Output the [X, Y] coordinate of the center of the cell containing the given text.  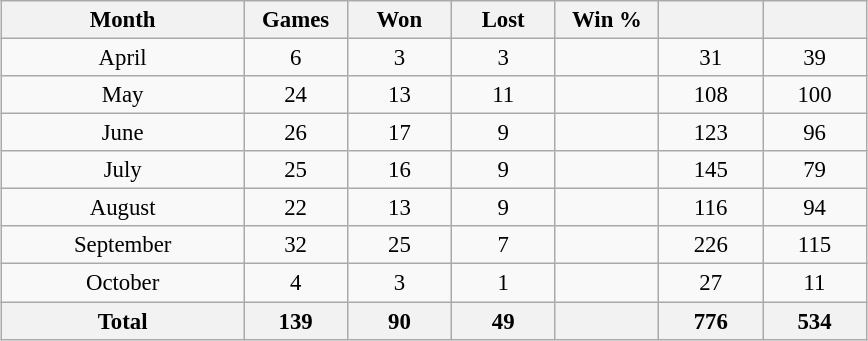
September [123, 245]
776 [711, 321]
16 [399, 170]
534 [815, 321]
June [123, 133]
24 [296, 95]
17 [399, 133]
100 [815, 95]
26 [296, 133]
August [123, 208]
108 [711, 95]
27 [711, 283]
April [123, 57]
139 [296, 321]
123 [711, 133]
32 [296, 245]
Win % [607, 20]
226 [711, 245]
115 [815, 245]
Games [296, 20]
145 [711, 170]
49 [503, 321]
79 [815, 170]
94 [815, 208]
1 [503, 283]
July [123, 170]
Month [123, 20]
22 [296, 208]
31 [711, 57]
May [123, 95]
116 [711, 208]
Total [123, 321]
October [123, 283]
4 [296, 283]
90 [399, 321]
7 [503, 245]
Lost [503, 20]
39 [815, 57]
Won [399, 20]
6 [296, 57]
96 [815, 133]
